From the cell containing the given text, extract its center point as (X, Y) coordinate. 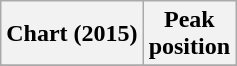
Chart (2015) (72, 34)
Peak position (189, 34)
